Search for the cell housing the specified text and yield its [X, Y] center coordinate. 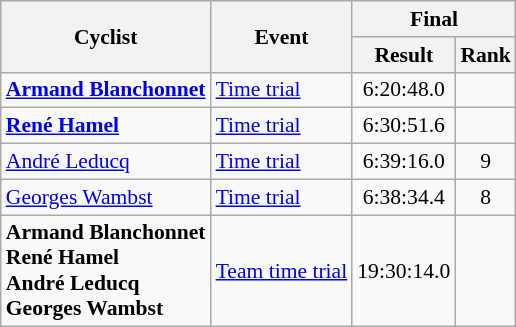
André Leducq [106, 162]
Cyclist [106, 36]
René Hamel [106, 126]
Georges Wambst [106, 197]
19:30:14.0 [404, 271]
Result [404, 55]
Final [434, 19]
Team time trial [282, 271]
8 [486, 197]
Rank [486, 55]
Armand Blanchonnet [106, 90]
6:30:51.6 [404, 126]
6:39:16.0 [404, 162]
6:38:34.4 [404, 197]
9 [486, 162]
Event [282, 36]
6:20:48.0 [404, 90]
Armand Blanchonnet René Hamel André Leducq Georges Wambst [106, 271]
